Pinpoint the cell where the given text exists, returning its (x, y) midpoint coordinate. 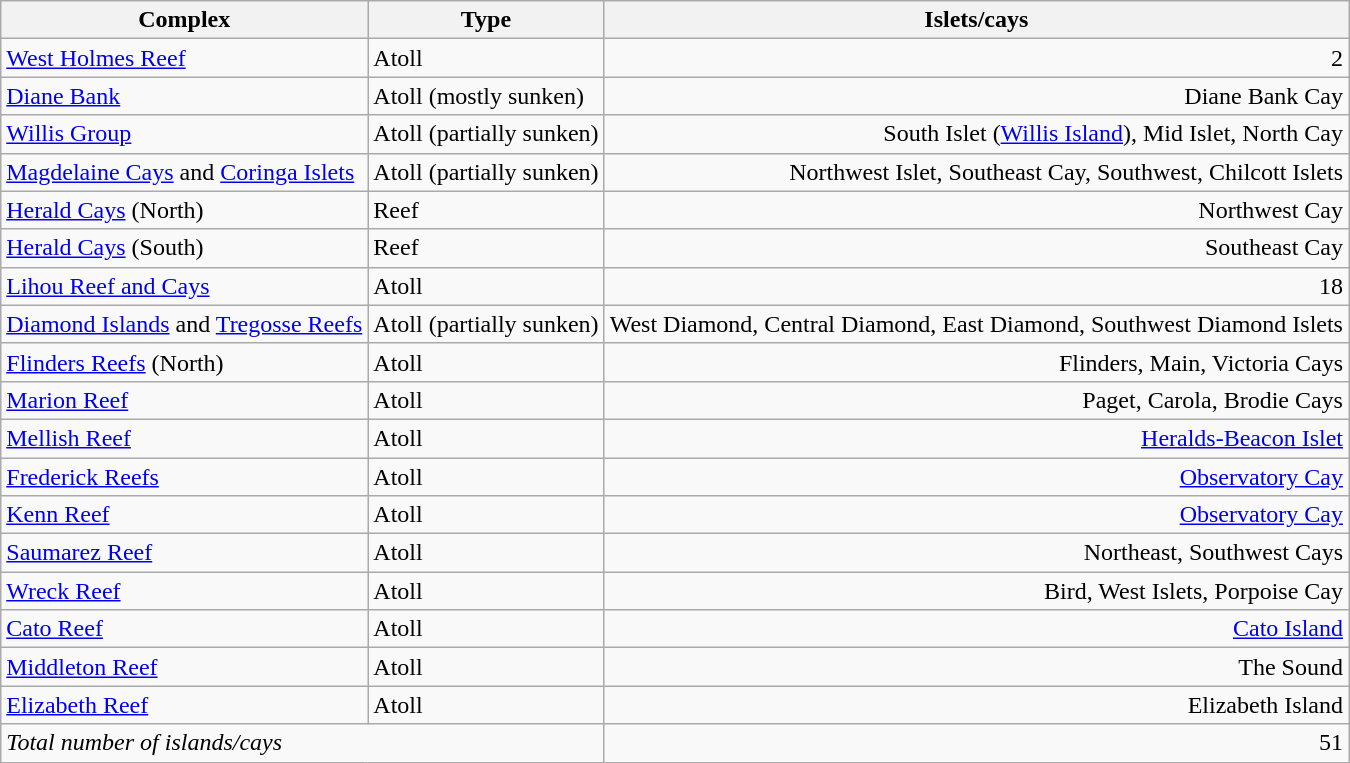
Complex (184, 20)
Middleton Reef (184, 667)
Elizabeth Island (976, 705)
West Holmes Reef (184, 58)
South Islet (Willis Island), Mid Islet, North Cay (976, 134)
Frederick Reefs (184, 477)
Southeast Cay (976, 248)
Northeast, Southwest Cays (976, 553)
The Sound (976, 667)
Marion Reef (184, 400)
Herald Cays (South) (184, 248)
Wreck Reef (184, 591)
Mellish Reef (184, 438)
Willis Group (184, 134)
Atoll (mostly sunken) (486, 96)
Cato Reef (184, 629)
Type (486, 20)
Cato Island (976, 629)
51 (976, 743)
18 (976, 286)
2 (976, 58)
Diane Bank Cay (976, 96)
Diamond Islands and Tregosse Reefs (184, 324)
Total number of islands/cays (302, 743)
West Diamond, Central Diamond, East Diamond, Southwest Diamond Islets (976, 324)
Herald Cays (North) (184, 210)
Saumarez Reef (184, 553)
Bird, West Islets, Porpoise Cay (976, 591)
Flinders Reefs (North) (184, 362)
Heralds-Beacon Islet (976, 438)
Magdelaine Cays and Coringa Islets (184, 172)
Paget, Carola, Brodie Cays (976, 400)
Lihou Reef and Cays (184, 286)
Kenn Reef (184, 515)
Elizabeth Reef (184, 705)
Northwest Islet, Southeast Cay, Southwest, Chilcott Islets (976, 172)
Northwest Cay (976, 210)
Islets/cays (976, 20)
Flinders, Main, Victoria Cays (976, 362)
Diane Bank (184, 96)
